Output the (X, Y) coordinate of the center of the cell containing the given text.  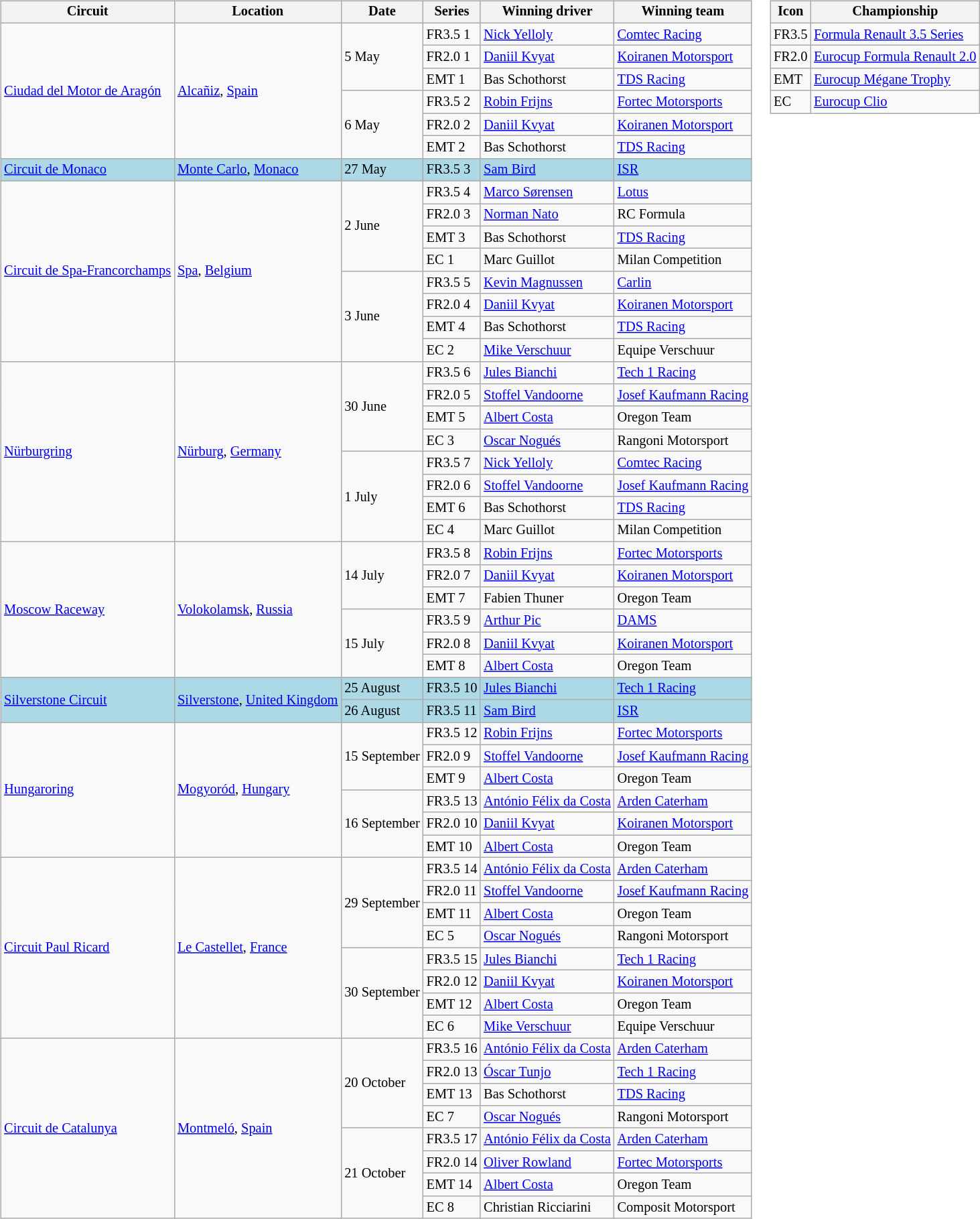
FR3.5 2 (452, 102)
FR3.5 4 (452, 192)
Championship (895, 12)
Series (452, 12)
FR2.0 7 (452, 576)
EMT 11 (452, 914)
FR2.0 9 (452, 756)
Composit Motorsport (683, 1207)
15 September (382, 756)
26 August (382, 711)
Formula Renault 3.5 Series (895, 34)
EMT 9 (452, 779)
6 May (382, 125)
Circuit de Spa-Francorchamps (87, 271)
Óscar Tunjo (547, 1072)
EC (790, 102)
DAMS (683, 621)
FR2.0 1 (452, 57)
FR3.5 1 (452, 34)
Norman Nato (547, 215)
EMT 13 (452, 1094)
Circuit Paul Ricard (87, 948)
14 July (382, 575)
Moscow Raceway (87, 609)
30 September (382, 993)
2 June (382, 227)
FR3.5 8 (452, 553)
Nürburgring (87, 452)
25 August (382, 688)
Winning driver (547, 12)
FR2.0 2 (452, 125)
20 October (382, 1083)
FR3.5 (790, 34)
FR2.0 6 (452, 485)
FR3.5 16 (452, 1049)
Spa, Belgium (257, 271)
FR2.0 3 (452, 215)
FR3.5 14 (452, 869)
Kevin Magnussen (547, 283)
Nürburg, Germany (257, 452)
Monte Carlo, Monaco (257, 170)
EC 7 (452, 1117)
30 June (382, 406)
FR2.0 13 (452, 1072)
EC 5 (452, 937)
21 October (382, 1173)
EMT 6 (452, 508)
FR3.5 17 (452, 1139)
Winning team (683, 12)
FR3.5 11 (452, 711)
FR3.5 6 (452, 373)
3 June (382, 316)
FR2.0 8 (452, 643)
FR2.0 (790, 57)
EMT 10 (452, 846)
Icon (790, 12)
Marco Sørensen (547, 192)
RC Formula (683, 215)
Silverstone, United Kingdom (257, 700)
Eurocup Clio (895, 102)
Circuit (87, 12)
Montmeló, Spain (257, 1129)
Christian Ricciarini (547, 1207)
Hungaroring (87, 790)
Oliver Rowland (547, 1162)
FR3.5 12 (452, 734)
Mogyoród, Hungary (257, 790)
FR3.5 9 (452, 621)
EMT 5 (452, 418)
Circuit de Catalunya (87, 1129)
1 July (382, 497)
EMT 3 (452, 237)
29 September (382, 903)
15 July (382, 643)
Ciudad del Motor de Aragón (87, 90)
Eurocup Formula Renault 2.0 (895, 57)
EMT 8 (452, 666)
Circuit de Monaco (87, 170)
Alcañiz, Spain (257, 90)
Eurocup Mégane Trophy (895, 80)
FR3.5 3 (452, 170)
Arthur Pic (547, 621)
FR3.5 10 (452, 688)
5 May (382, 56)
Fabien Thuner (547, 598)
16 September (382, 824)
FR3.5 13 (452, 801)
EMT (790, 80)
Date (382, 12)
FR2.0 4 (452, 305)
27 May (382, 170)
EMT 2 (452, 147)
Lotus (683, 192)
EC 1 (452, 260)
FR2.0 5 (452, 395)
EMT 4 (452, 328)
Le Castellet, France (257, 948)
EMT 14 (452, 1185)
FR2.0 11 (452, 891)
Carlin (683, 283)
FR3.5 5 (452, 283)
EC 3 (452, 440)
EC 2 (452, 350)
Volokolamsk, Russia (257, 609)
FR2.0 10 (452, 824)
FR3.5 15 (452, 959)
FR2.0 14 (452, 1162)
Location (257, 12)
EMT 12 (452, 1005)
FR3.5 7 (452, 463)
FR2.0 12 (452, 982)
Silverstone Circuit (87, 700)
EMT 7 (452, 598)
EC 8 (452, 1207)
EC 6 (452, 1027)
EMT 1 (452, 80)
EC 4 (452, 531)
